Search for the cell housing the specified text and yield its (X, Y) center coordinate. 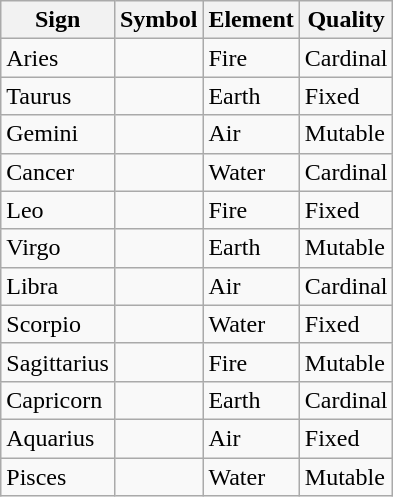
Cancer (58, 172)
Pisces (58, 477)
Element (251, 20)
Gemini (58, 134)
Capricorn (58, 400)
Virgo (58, 248)
Symbol (158, 20)
Quality (346, 20)
Aquarius (58, 438)
Sign (58, 20)
Aries (58, 58)
Libra (58, 286)
Scorpio (58, 324)
Taurus (58, 96)
Sagittarius (58, 362)
Leo (58, 210)
